Find where the given text appears and provide that cell's center as (x, y) coordinate. 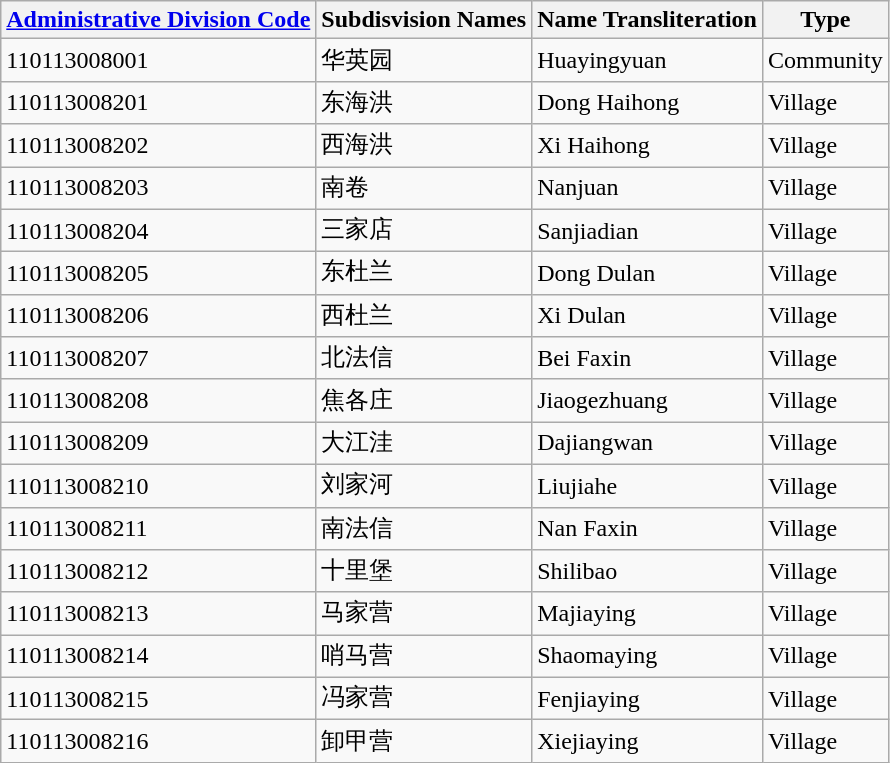
110113008204 (158, 230)
110113008211 (158, 528)
Xi Haihong (648, 146)
Xiejiaying (648, 742)
110113008212 (158, 572)
Name Transliteration (648, 20)
110113008001 (158, 60)
Community (825, 60)
110113008210 (158, 486)
华英园 (424, 60)
南卷 (424, 188)
Sanjiadian (648, 230)
Nanjuan (648, 188)
焦各庄 (424, 400)
刘家河 (424, 486)
Shilibao (648, 572)
110113008207 (158, 358)
110113008213 (158, 614)
卸甲营 (424, 742)
110113008205 (158, 274)
110113008203 (158, 188)
北法信 (424, 358)
Liujiahe (648, 486)
Jiaogezhuang (648, 400)
南法信 (424, 528)
Dong Haihong (648, 102)
Subdisvision Names (424, 20)
Bei Faxin (648, 358)
110113008206 (158, 316)
110113008216 (158, 742)
110113008209 (158, 444)
Nan Faxin (648, 528)
马家营 (424, 614)
冯家营 (424, 698)
十里堡 (424, 572)
Shaomaying (648, 656)
Administrative Division Code (158, 20)
东海洪 (424, 102)
东杜兰 (424, 274)
三家店 (424, 230)
西杜兰 (424, 316)
110113008214 (158, 656)
Dong Dulan (648, 274)
110113008201 (158, 102)
西海洪 (424, 146)
110113008202 (158, 146)
Fenjiaying (648, 698)
Majiaying (648, 614)
110113008215 (158, 698)
Type (825, 20)
110113008208 (158, 400)
Huayingyuan (648, 60)
哨马营 (424, 656)
Dajiangwan (648, 444)
Xi Dulan (648, 316)
大江洼 (424, 444)
